For the text-containing cell, return its midpoint in (X, Y) coordinate format. 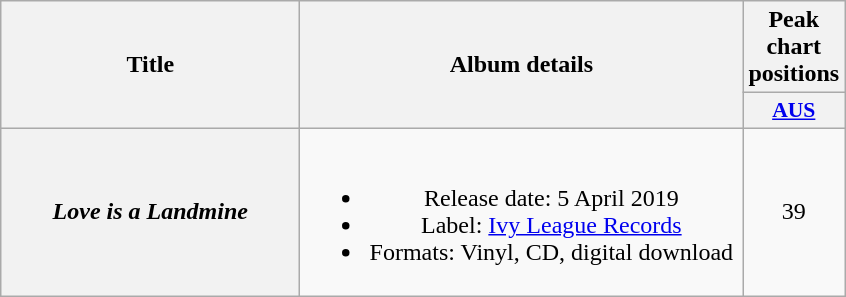
Release date: 5 April 2019Label: Ivy League RecordsFormats: Vinyl, CD, digital download (522, 212)
Title (150, 65)
AUS (794, 111)
Peak chart positions (794, 47)
Album details (522, 65)
Love is a Landmine (150, 212)
39 (794, 212)
